Find where the given text appears and provide that cell's center as [x, y] coordinate. 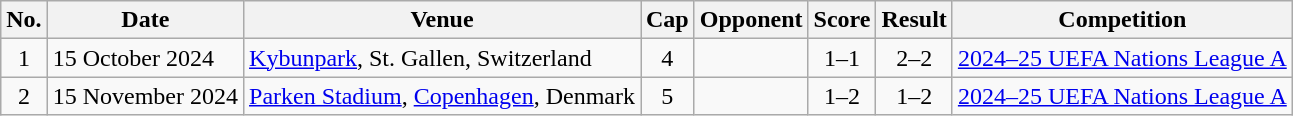
1–1 [842, 58]
Competition [1122, 20]
Parken Stadium, Copenhagen, Denmark [442, 96]
2 [24, 96]
15 October 2024 [145, 58]
Kybunpark, St. Gallen, Switzerland [442, 58]
2–2 [914, 58]
Cap [667, 20]
1 [24, 58]
Date [145, 20]
Score [842, 20]
No. [24, 20]
15 November 2024 [145, 96]
Opponent [751, 20]
Result [914, 20]
4 [667, 58]
5 [667, 96]
Venue [442, 20]
